Scan for the cell matching the given text and deliver its (x, y) coordinate at center. 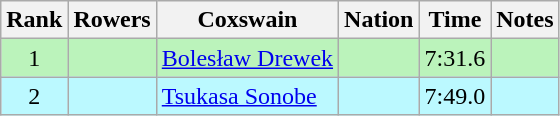
Rank (34, 20)
Rowers (112, 20)
2 (34, 96)
Tsukasa Sonobe (247, 96)
7:31.6 (455, 58)
Bolesław Drewek (247, 58)
Time (455, 20)
7:49.0 (455, 96)
Nation (379, 20)
Notes (525, 20)
Coxswain (247, 20)
1 (34, 58)
